Search for the cell housing the specified text and yield its [x, y] center coordinate. 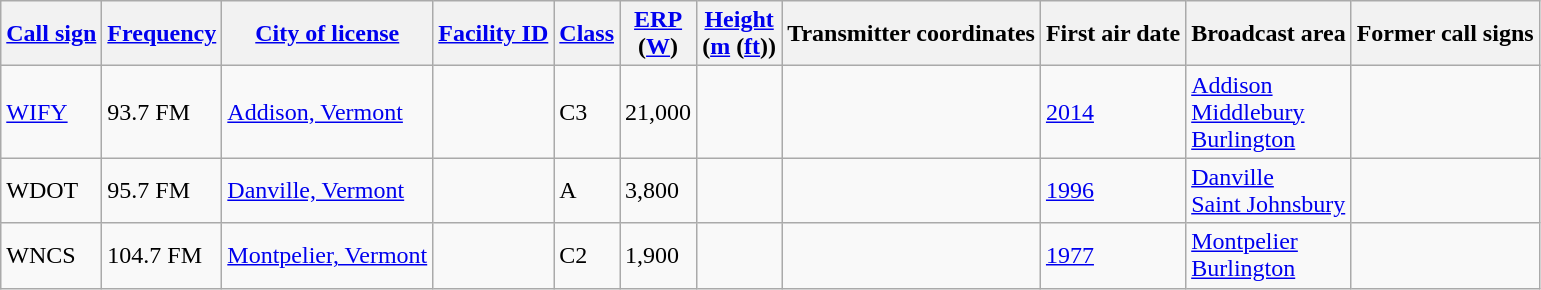
Montpelier, Vermont [328, 256]
1,900 [658, 256]
ERP(W) [658, 34]
Former call signs [1445, 34]
First air date [1112, 34]
C2 [587, 256]
Facility ID [494, 34]
93.7 FM [162, 112]
1996 [1112, 190]
Class [587, 34]
WDOT [52, 190]
WIFY [52, 112]
City of license [328, 34]
MontpelierBurlington [1268, 256]
21,000 [658, 112]
3,800 [658, 190]
A [587, 190]
AddisonMiddlebury Burlington [1268, 112]
Frequency [162, 34]
Height(m (ft)) [740, 34]
104.7 FM [162, 256]
WNCS [52, 256]
C3 [587, 112]
Broadcast area [1268, 34]
1977 [1112, 256]
Call sign [52, 34]
Addison, Vermont [328, 112]
Transmitter coordinates [912, 34]
Danville, Vermont [328, 190]
DanvilleSaint Johnsbury [1268, 190]
95.7 FM [162, 190]
2014 [1112, 112]
